Capture the cell that displays the provided text and extract its [X, Y] central coordinate. 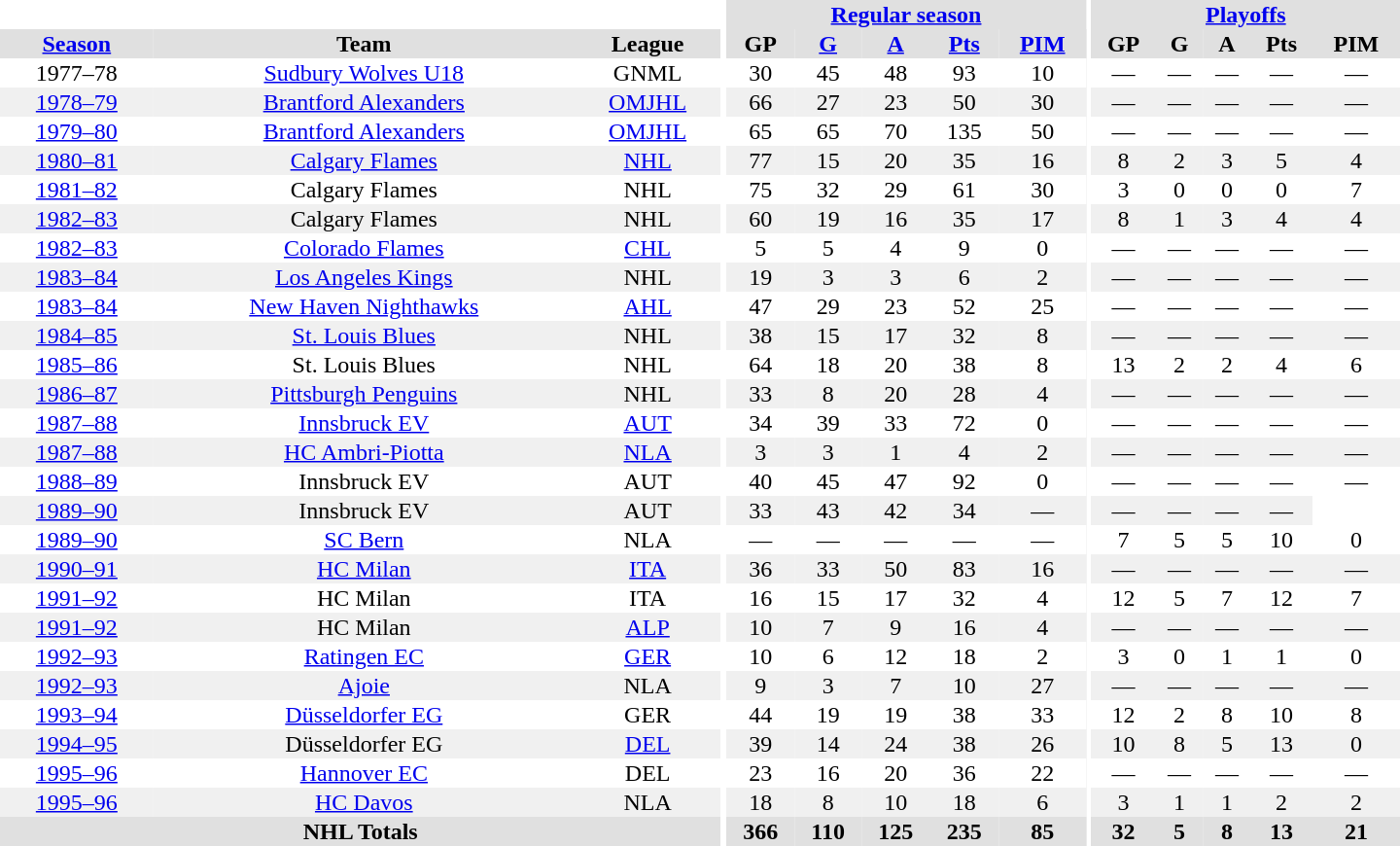
1978–79 [77, 102]
85 [1042, 831]
Team [364, 44]
24 [896, 744]
HC Ambri-Piotta [364, 452]
New Haven Nighthawks [364, 306]
125 [896, 831]
Pittsburgh Penguins [364, 394]
66 [760, 102]
64 [760, 365]
22 [1042, 773]
135 [964, 131]
26 [1042, 744]
77 [760, 160]
AHL [647, 306]
366 [760, 831]
CHL [647, 248]
61 [964, 190]
43 [828, 511]
Ratingen EC [364, 656]
40 [760, 481]
110 [828, 831]
48 [896, 73]
1984–85 [77, 335]
1979–80 [77, 131]
83 [964, 569]
1980–81 [77, 160]
Playoffs [1246, 15]
ALP [647, 627]
72 [964, 423]
NHL Totals [360, 831]
25 [1042, 306]
70 [896, 131]
1988–89 [77, 481]
1990–91 [77, 569]
75 [760, 190]
Colorado Flames [364, 248]
21 [1356, 831]
GNML [647, 73]
60 [760, 219]
Hannover EC [364, 773]
28 [964, 394]
Los Angeles Kings [364, 277]
14 [828, 744]
52 [964, 306]
1985–86 [77, 365]
1977–78 [77, 73]
Ajoie [364, 686]
SC Bern [364, 540]
Season [77, 44]
Sudbury Wolves U18 [364, 73]
92 [964, 481]
Regular season [906, 15]
93 [964, 73]
HC Davos [364, 802]
235 [964, 831]
League [647, 44]
1981–82 [77, 190]
1986–87 [77, 394]
42 [896, 511]
1993–94 [77, 715]
1994–95 [77, 744]
44 [760, 715]
